For the text-containing cell, return its midpoint in (x, y) coordinate format. 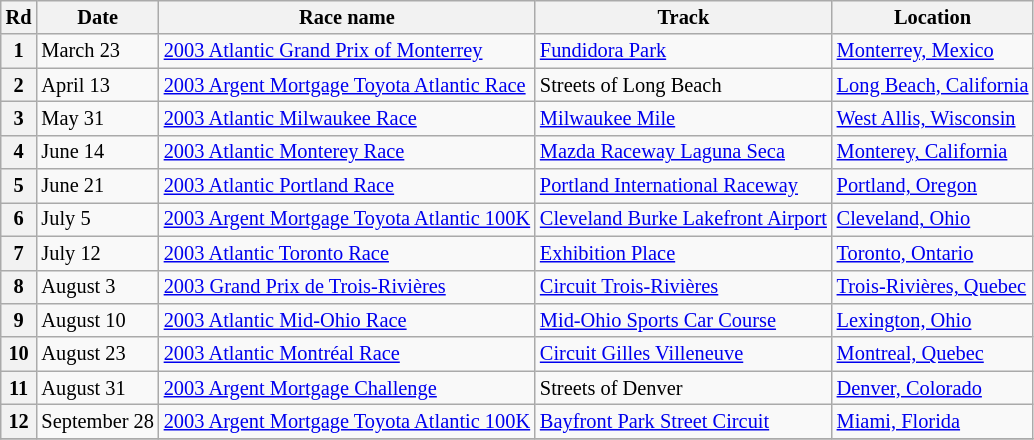
Date (97, 17)
10 (19, 354)
June 21 (97, 186)
West Allis, Wisconsin (933, 118)
August 23 (97, 354)
Portland International Raceway (684, 186)
5 (19, 186)
Cleveland Burke Lakefront Airport (684, 219)
September 28 (97, 421)
Mazda Raceway Laguna Seca (684, 152)
2003 Argent Mortgage Challenge (347, 388)
Circuit Trois-Rivières (684, 287)
Bayfront Park Street Circuit (684, 421)
Mid-Ohio Sports Car Course (684, 320)
6 (19, 219)
March 23 (97, 51)
2003 Argent Mortgage Toyota Atlantic Race (347, 85)
Lexington, Ohio (933, 320)
4 (19, 152)
9 (19, 320)
1 (19, 51)
Cleveland, Ohio (933, 219)
Track (684, 17)
Miami, Florida (933, 421)
July 5 (97, 219)
Montreal, Quebec (933, 354)
Toronto, Ontario (933, 253)
Monterey, California (933, 152)
2003 Atlantic Portland Race (347, 186)
August 3 (97, 287)
3 (19, 118)
May 31 (97, 118)
Fundidora Park (684, 51)
8 (19, 287)
Trois-Rivières, Quebec (933, 287)
Race name (347, 17)
Circuit Gilles Villeneuve (684, 354)
Rd (19, 17)
Portland, Oregon (933, 186)
2003 Atlantic Monterey Race (347, 152)
Denver, Colorado (933, 388)
Monterrey, Mexico (933, 51)
12 (19, 421)
Milwaukee Mile (684, 118)
2003 Atlantic Grand Prix of Monterrey (347, 51)
August 31 (97, 388)
Long Beach, California (933, 85)
2 (19, 85)
2003 Atlantic Milwaukee Race (347, 118)
11 (19, 388)
2003 Grand Prix de Trois-Rivières (347, 287)
2003 Atlantic Toronto Race (347, 253)
2003 Atlantic Mid-Ohio Race (347, 320)
June 14 (97, 152)
Location (933, 17)
7 (19, 253)
Exhibition Place (684, 253)
April 13 (97, 85)
2003 Atlantic Montréal Race (347, 354)
July 12 (97, 253)
Streets of Long Beach (684, 85)
Streets of Denver (684, 388)
August 10 (97, 320)
